For the text-containing cell, return its midpoint in (X, Y) coordinate format. 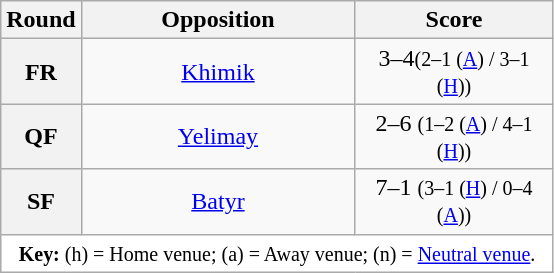
SF (41, 202)
Opposition (218, 20)
FR (41, 72)
Yelimay (218, 136)
Key: (h) = Home venue; (a) = Away venue; (n) = Neutral venue. (278, 253)
7–1 (3–1 (H) / 0–4 (A)) (454, 202)
Khimik (218, 72)
2–6 (1–2 (A) / 4–1 (H)) (454, 136)
Round (41, 20)
Score (454, 20)
QF (41, 136)
3–4(2–1 (A) / 3–1 (H)) (454, 72)
Batyr (218, 202)
